Detect which cell encompasses the target text, then output its [x, y] center coordinate. 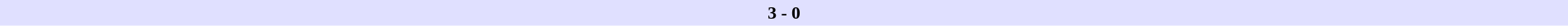
3 - 0 [784, 13]
